Detect which cell encompasses the target text, then output its (X, Y) center coordinate. 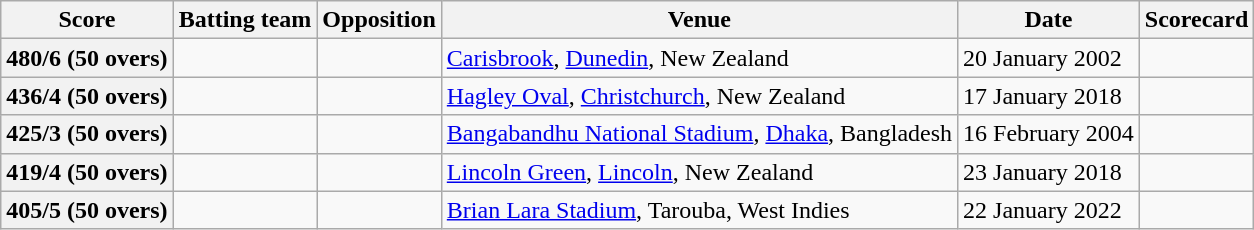
Carisbrook, Dunedin, New Zealand (699, 58)
20 January 2002 (1049, 58)
22 January 2022 (1049, 210)
Date (1049, 20)
436/4 (50 overs) (87, 96)
Hagley Oval, Christchurch, New Zealand (699, 96)
425/3 (50 overs) (87, 134)
Opposition (379, 20)
23 January 2018 (1049, 172)
Scorecard (1196, 20)
Bangabandhu National Stadium, Dhaka, Bangladesh (699, 134)
17 January 2018 (1049, 96)
480/6 (50 overs) (87, 58)
Lincoln Green, Lincoln, New Zealand (699, 172)
Batting team (245, 20)
Brian Lara Stadium, Tarouba, West Indies (699, 210)
Venue (699, 20)
419/4 (50 overs) (87, 172)
16 February 2004 (1049, 134)
Score (87, 20)
405/5 (50 overs) (87, 210)
